Provide the (X, Y) coordinate of the cell's center where the given text is located.  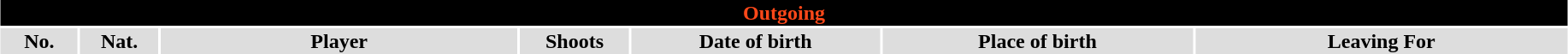
No. (39, 41)
Leaving For (1382, 41)
Place of birth (1038, 41)
Outgoing (783, 13)
Nat. (120, 41)
Shoots (575, 41)
Date of birth (755, 41)
Player (339, 41)
